Pinpoint the cell where the given text exists, returning its [X, Y] midpoint coordinate. 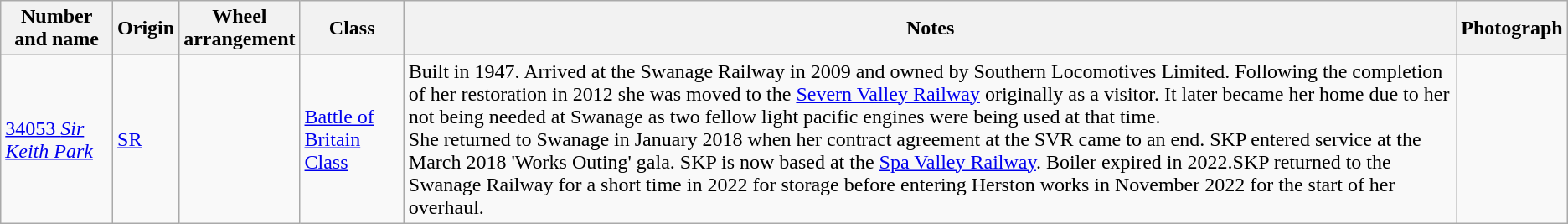
Wheelarrangement [240, 29]
Photograph [1512, 29]
Origin [146, 29]
34053 Sir Keith Park [57, 139]
Number and name [57, 29]
Class [352, 29]
Battle of Britain Class [352, 139]
SR [146, 139]
Notes [930, 29]
